Return the [x, y] coordinate for the center point of the cell that contains the specified text.  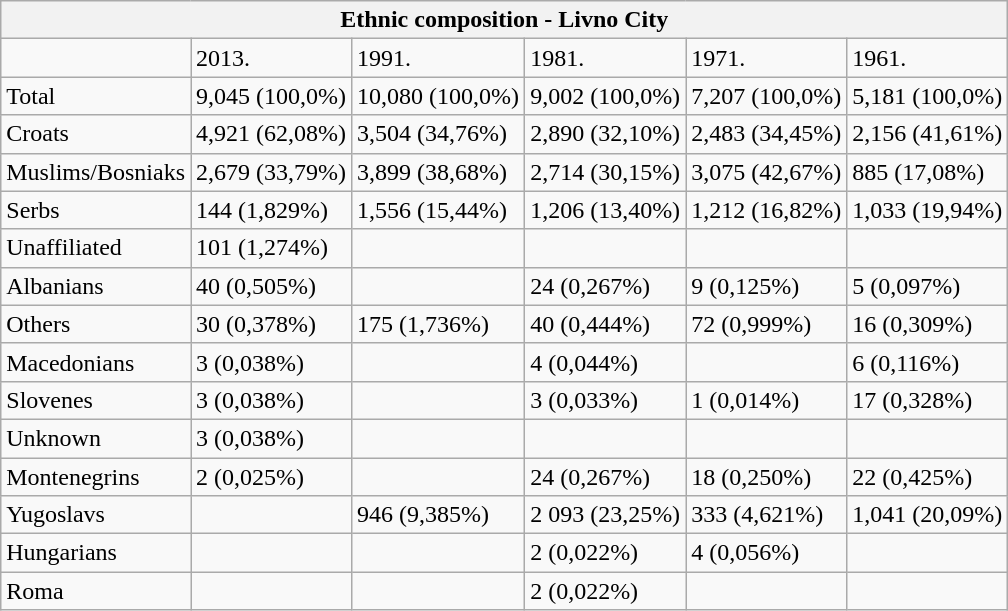
1991. [438, 58]
Croats [96, 134]
72 (0,999%) [766, 324]
3,899 (38,68%) [438, 172]
2,679 (33,79%) [272, 172]
16 (0,309%) [928, 324]
Muslims/Bosniaks [96, 172]
30 (0,378%) [272, 324]
101 (1,274%) [272, 248]
4,921 (62,08%) [272, 134]
Unaffiliated [96, 248]
17 (0,328%) [928, 400]
2,483 (34,45%) [766, 134]
Ethnic composition - Livno City [504, 20]
1,033 (19,94%) [928, 210]
5 (0,097%) [928, 286]
9 (0,125%) [766, 286]
333 (4,621%) [766, 515]
1,556 (15,44%) [438, 210]
22 (0,425%) [928, 477]
175 (1,736%) [438, 324]
3 (0,033%) [606, 400]
1,212 (16,82%) [766, 210]
40 (0,505%) [272, 286]
7,207 (100,0%) [766, 96]
4 (0,044%) [606, 362]
2 093 (23,25%) [606, 515]
18 (0,250%) [766, 477]
1971. [766, 58]
Others [96, 324]
Total [96, 96]
1 (0,014%) [766, 400]
2,714 (30,15%) [606, 172]
1961. [928, 58]
Slovenes [96, 400]
40 (0,444%) [606, 324]
1,041 (20,09%) [928, 515]
2 (0,025%) [272, 477]
1,206 (13,40%) [606, 210]
Macedonians [96, 362]
2,890 (32,10%) [606, 134]
144 (1,829%) [272, 210]
946 (9,385%) [438, 515]
10,080 (100,0%) [438, 96]
5,181 (100,0%) [928, 96]
Hungarians [96, 553]
Roma [96, 591]
6 (0,116%) [928, 362]
Serbs [96, 210]
4 (0,056%) [766, 553]
Yugoslavs [96, 515]
Montenegrins [96, 477]
3,504 (34,76%) [438, 134]
2,156 (41,61%) [928, 134]
9,045 (100,0%) [272, 96]
Albanians [96, 286]
2013. [272, 58]
9,002 (100,0%) [606, 96]
Unknown [96, 438]
1981. [606, 58]
885 (17,08%) [928, 172]
3,075 (42,67%) [766, 172]
